Return the (X, Y) coordinate for the center point of the cell that contains the specified text.  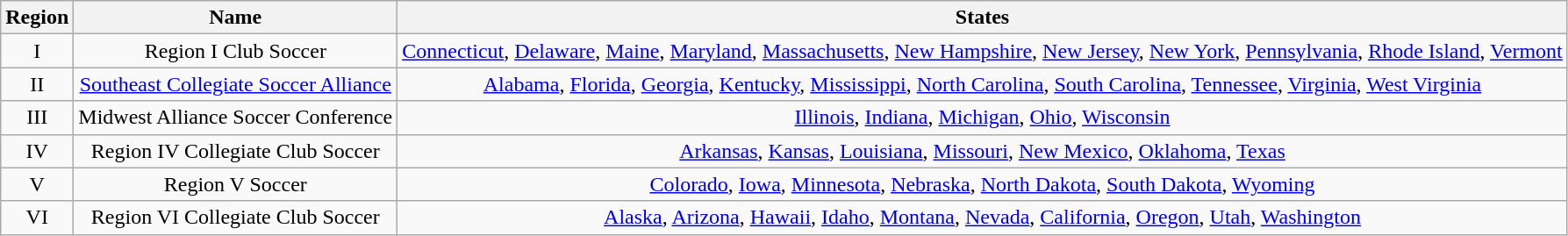
IV (37, 151)
Alaska, Arizona, Hawaii, Idaho, Montana, Nevada, California, Oregon, Utah, Washington (983, 218)
Alabama, Florida, Georgia, Kentucky, Mississippi, North Carolina, South Carolina, Tennessee, Virginia, West Virginia (983, 84)
Region V Soccer (235, 184)
Region I Club Soccer (235, 51)
II (37, 84)
Southeast Collegiate Soccer Alliance (235, 84)
States (983, 18)
I (37, 51)
Colorado, Iowa, Minnesota, Nebraska, North Dakota, South Dakota, Wyoming (983, 184)
Region IV Collegiate Club Soccer (235, 151)
Illinois, Indiana, Michigan, Ohio, Wisconsin (983, 118)
Region (37, 18)
Arkansas, Kansas, Louisiana, Missouri, New Mexico, Oklahoma, Texas (983, 151)
VI (37, 218)
Midwest Alliance Soccer Conference (235, 118)
V (37, 184)
Connecticut, Delaware, Maine, Maryland, Massachusetts, New Hampshire, New Jersey, New York, Pennsylvania, Rhode Island, Vermont (983, 51)
Name (235, 18)
III (37, 118)
Region VI Collegiate Club Soccer (235, 218)
